Output the (x, y) coordinate of the center of the cell containing the given text.  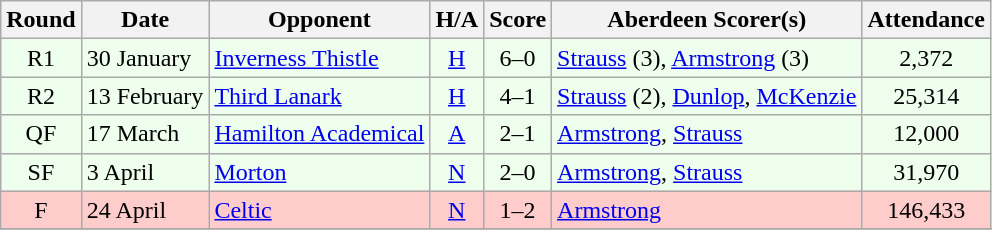
Morton (320, 172)
146,433 (926, 210)
6–0 (518, 58)
2–0 (518, 172)
Date (145, 20)
31,970 (926, 172)
Inverness Thistle (320, 58)
24 April (145, 210)
Third Lanark (320, 96)
Aberdeen Scorer(s) (707, 20)
17 March (145, 134)
13 February (145, 96)
Armstrong (707, 210)
A (457, 134)
R1 (41, 58)
Hamilton Academical (320, 134)
H/A (457, 20)
4–1 (518, 96)
25,314 (926, 96)
QF (41, 134)
SF (41, 172)
F (41, 210)
Strauss (2), Dunlop, McKenzie (707, 96)
Score (518, 20)
3 April (145, 172)
12,000 (926, 134)
R2 (41, 96)
1–2 (518, 210)
2–1 (518, 134)
30 January (145, 58)
Celtic (320, 210)
Opponent (320, 20)
Round (41, 20)
2,372 (926, 58)
Attendance (926, 20)
Strauss (3), Armstrong (3) (707, 58)
